Provide the [x, y] coordinate of the cell's center where the given text is located.  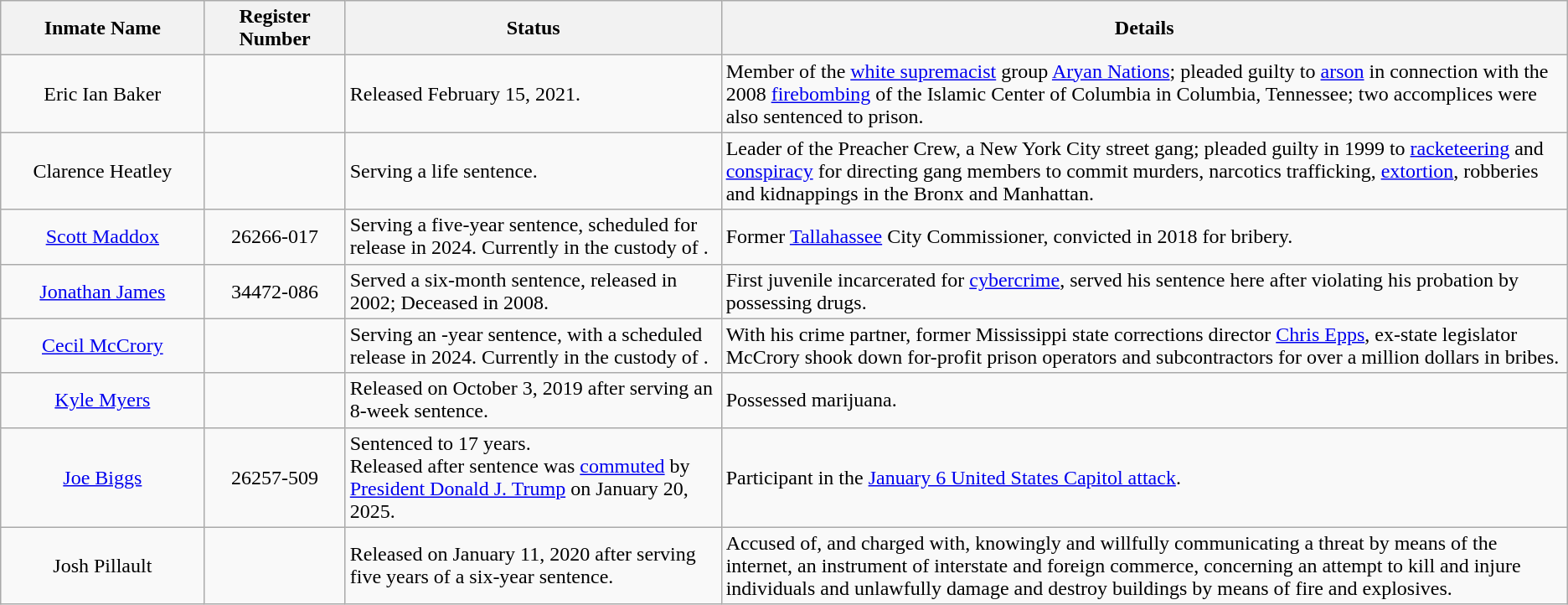
Sentenced to 17 years.Released after sentence was commuted by President Donald J. Trump on January 20, 2025. [533, 478]
Details [1144, 28]
Released on January 11, 2020 after serving five years of a six-year sentence. [533, 566]
Kyle Myers [102, 401]
Serving a life sentence. [533, 171]
Participant in the January 6 United States Capitol attack. [1144, 478]
Clarence Heatley [102, 171]
Cecil McCrory [102, 345]
First juvenile incarcerated for cybercrime, served his sentence here after violating his probation by possessing drugs. [1144, 292]
Jonathan James [102, 292]
26257-509 [275, 478]
Inmate Name [102, 28]
Serving a five-year sentence, scheduled for release in 2024. Currently in the custody of . [533, 236]
Eric Ian Baker [102, 94]
Scott Maddox [102, 236]
Released February 15, 2021. [533, 94]
Josh Pillault [102, 566]
Possessed marijuana. [1144, 401]
26266-017 [275, 236]
Joe Biggs [102, 478]
Served a six-month sentence, released in 2002; Deceased in 2008. [533, 292]
34472-086 [275, 292]
Serving an -year sentence, with a scheduled release in 2024. Currently in the custody of . [533, 345]
Register Number [275, 28]
Released on October 3, 2019 after serving an 8-week sentence. [533, 401]
Status [533, 28]
Former Tallahassee City Commissioner, convicted in 2018 for bribery. [1144, 236]
